Locate the cell with the specified text and output its [x, y] center coordinate. 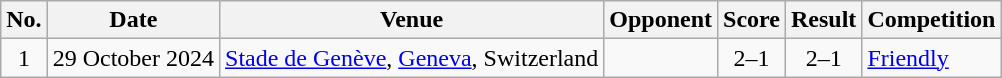
Date [133, 20]
29 October 2024 [133, 58]
No. [24, 20]
1 [24, 58]
Competition [932, 20]
Result [823, 20]
Score [752, 20]
Stade de Genève, Geneva, Switzerland [412, 58]
Venue [412, 20]
Friendly [932, 58]
Opponent [661, 20]
